Scan for the cell matching the given text and deliver its (X, Y) coordinate at center. 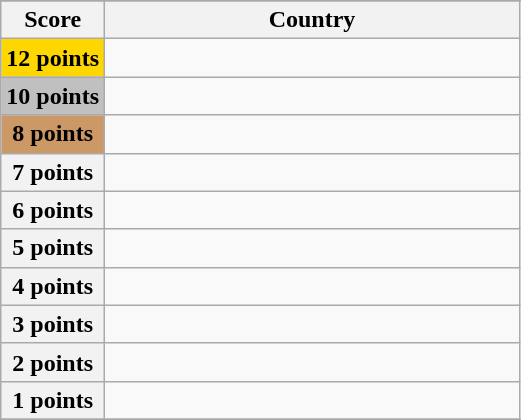
1 points (53, 400)
4 points (53, 286)
8 points (53, 134)
10 points (53, 96)
5 points (53, 248)
Score (53, 20)
3 points (53, 324)
2 points (53, 362)
Country (312, 20)
6 points (53, 210)
7 points (53, 172)
12 points (53, 58)
